For the text-containing cell, return its midpoint in [X, Y] coordinate format. 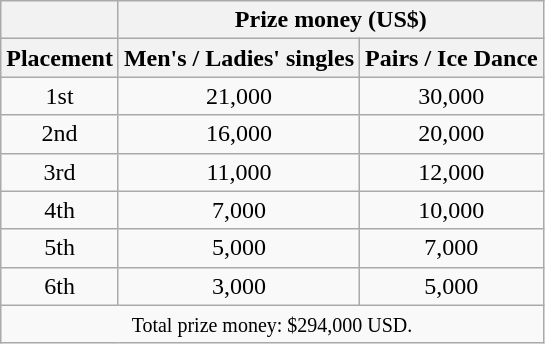
2nd [60, 134]
21,000 [238, 96]
1st [60, 96]
6th [60, 286]
20,000 [452, 134]
16,000 [238, 134]
Men's / Ladies' singles [238, 58]
5th [60, 248]
3,000 [238, 286]
Placement [60, 58]
3rd [60, 172]
10,000 [452, 210]
Prize money (US$) [330, 20]
Total prize money: $294,000 USD. [272, 324]
Pairs / Ice Dance [452, 58]
4th [60, 210]
11,000 [238, 172]
30,000 [452, 96]
12,000 [452, 172]
